Pinpoint the cell where the given text exists, returning its [X, Y] midpoint coordinate. 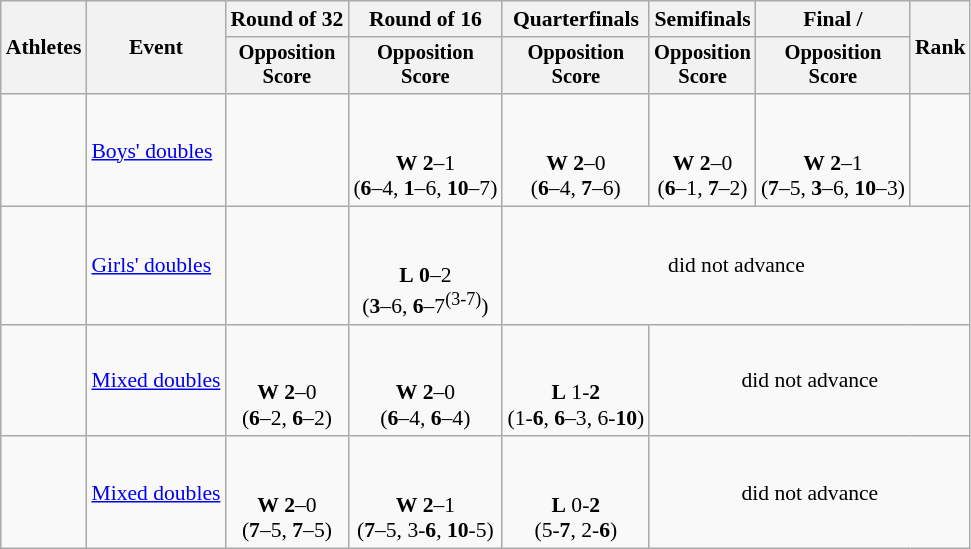
Girls' doubles [156, 266]
W 2–0 (7–5, 7–5) [286, 493]
Round of 16 [425, 19]
L 1-2 (1-6, 6–3, 6-10) [576, 380]
Rank [940, 48]
Event [156, 48]
W 2–1 (7–5, 3–6, 10–3) [833, 150]
L 0-2 (5-7, 2-6) [576, 493]
Final / [833, 19]
W 2–1 (7–5, 3-6, 10-5) [425, 493]
W 2–0 (6–2, 6–2) [286, 380]
Athletes [44, 48]
Boys' doubles [156, 150]
L 0–2 (3–6, 6–7(3-7)) [425, 266]
Quarterfinals [576, 19]
W 2–0 (6–4, 6–4) [425, 380]
Round of 32 [286, 19]
Semifinals [702, 19]
W 2–0 (6–4, 7–6) [576, 150]
W 2–0 (6–1, 7–2) [702, 150]
W 2–1 (6–4, 1–6, 10–7) [425, 150]
